Detect which cell encompasses the target text, then output its [X, Y] center coordinate. 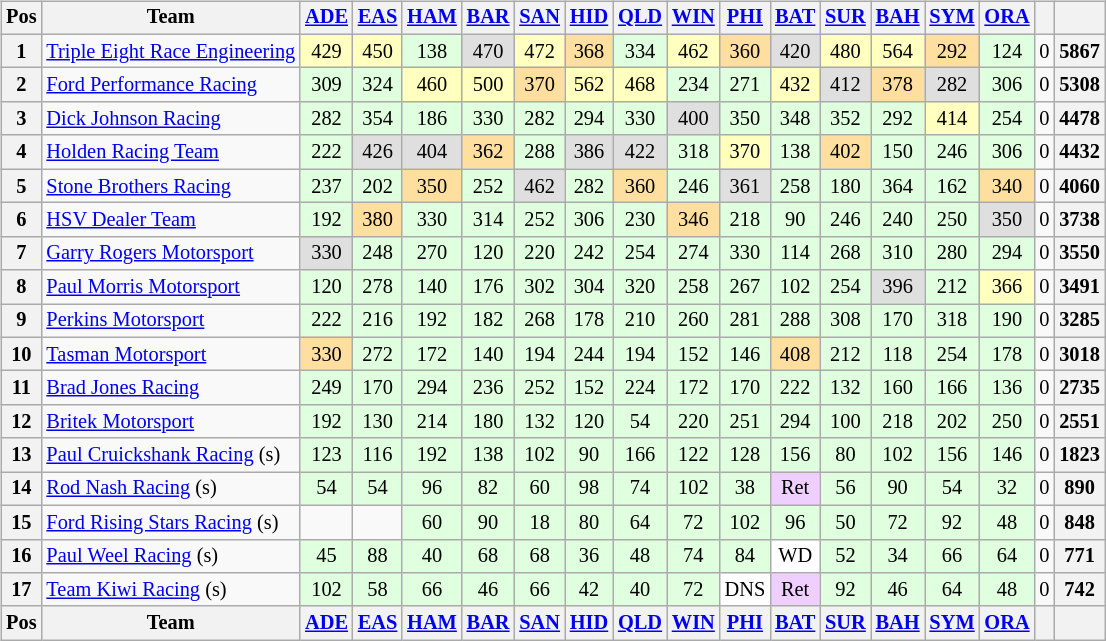
32 [1006, 489]
216 [378, 321]
280 [952, 253]
11 [21, 388]
88 [378, 556]
Triple Eight Race Engineering [170, 51]
364 [898, 186]
3491 [1079, 287]
420 [795, 51]
7 [21, 253]
244 [589, 354]
10 [21, 354]
6 [21, 220]
214 [432, 422]
386 [589, 152]
84 [745, 556]
270 [432, 253]
249 [326, 388]
12 [21, 422]
52 [845, 556]
260 [694, 321]
100 [845, 422]
412 [845, 85]
2551 [1079, 422]
Holden Racing Team [170, 152]
422 [640, 152]
162 [952, 186]
82 [488, 489]
309 [326, 85]
WD [795, 556]
Perkins Motorsport [170, 321]
176 [488, 287]
308 [845, 321]
130 [378, 422]
890 [1079, 489]
334 [640, 51]
50 [845, 522]
Stone Brothers Racing [170, 186]
400 [694, 119]
564 [898, 51]
408 [795, 354]
240 [898, 220]
190 [1006, 321]
186 [432, 119]
1823 [1079, 455]
58 [378, 590]
426 [378, 152]
320 [640, 287]
Dick Johnson Racing [170, 119]
5308 [1079, 85]
118 [898, 354]
16 [21, 556]
Britek Motorsport [170, 422]
3285 [1079, 321]
230 [640, 220]
348 [795, 119]
DNS [745, 590]
Paul Weel Racing (s) [170, 556]
352 [845, 119]
Garry Rogers Motorsport [170, 253]
380 [378, 220]
271 [745, 85]
468 [640, 85]
236 [488, 388]
3 [21, 119]
274 [694, 253]
3550 [1079, 253]
17 [21, 590]
42 [589, 590]
38 [745, 489]
414 [952, 119]
98 [589, 489]
470 [488, 51]
848 [1079, 522]
361 [745, 186]
368 [589, 51]
4432 [1079, 152]
122 [694, 455]
Rod Nash Racing (s) [170, 489]
34 [898, 556]
346 [694, 220]
Ford Rising Stars Racing (s) [170, 522]
HSV Dealer Team [170, 220]
15 [21, 522]
Tasman Motorsport [170, 354]
128 [745, 455]
310 [898, 253]
378 [898, 85]
267 [745, 287]
Team Kiwi Racing (s) [170, 590]
224 [640, 388]
396 [898, 287]
480 [845, 51]
45 [326, 556]
302 [539, 287]
136 [1006, 388]
Brad Jones Racing [170, 388]
742 [1079, 590]
500 [488, 85]
150 [898, 152]
272 [378, 354]
9 [21, 321]
210 [640, 321]
340 [1006, 186]
324 [378, 85]
248 [378, 253]
402 [845, 152]
432 [795, 85]
2 [21, 85]
8 [21, 287]
114 [795, 253]
354 [378, 119]
304 [589, 287]
234 [694, 85]
237 [326, 186]
13 [21, 455]
472 [539, 51]
56 [845, 489]
123 [326, 455]
278 [378, 287]
450 [378, 51]
18 [539, 522]
36 [589, 556]
404 [432, 152]
242 [589, 253]
4 [21, 152]
Ford Performance Racing [170, 85]
562 [589, 85]
251 [745, 422]
366 [1006, 287]
Paul Cruickshank Racing (s) [170, 455]
314 [488, 220]
14 [21, 489]
124 [1006, 51]
116 [378, 455]
Paul Morris Motorsport [170, 287]
3018 [1079, 354]
1 [21, 51]
3738 [1079, 220]
2735 [1079, 388]
429 [326, 51]
4478 [1079, 119]
4060 [1079, 186]
160 [898, 388]
5867 [1079, 51]
182 [488, 321]
281 [745, 321]
362 [488, 152]
5 [21, 186]
460 [432, 85]
771 [1079, 556]
